Scan for the cell matching the given text and deliver its (x, y) coordinate at center. 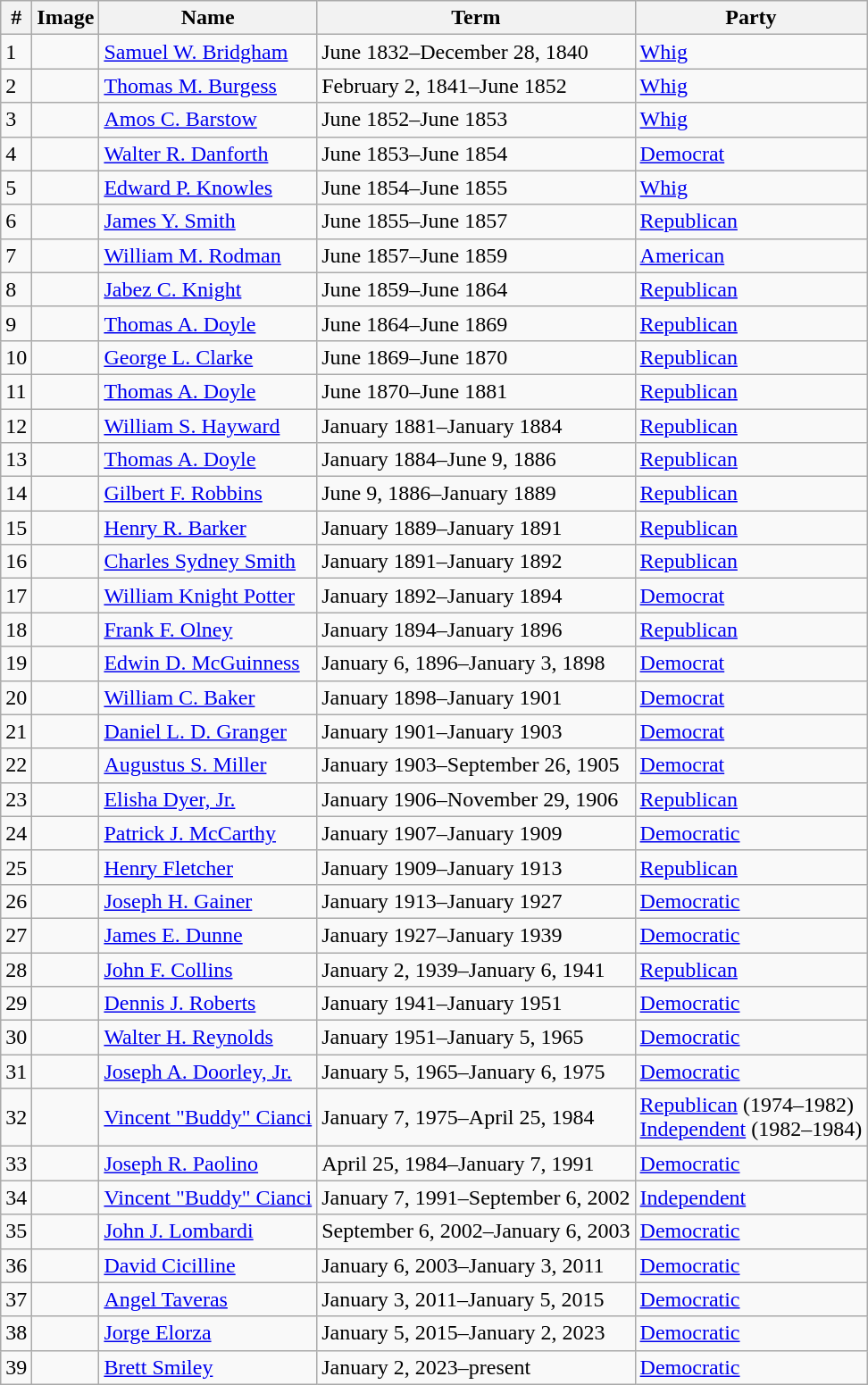
William S. Hayward (208, 426)
Jorge Elorza (208, 1333)
25 (16, 867)
June 1832–December 28, 1840 (476, 52)
William Knight Potter (208, 596)
Dennis J. Roberts (208, 1004)
Brett Smiley (208, 1367)
17 (16, 596)
Charles Sydney Smith (208, 562)
Gilbert F. Robbins (208, 494)
William C. Baker (208, 697)
American (751, 255)
29 (16, 1004)
Patrick J. McCarthy (208, 833)
June 1852–June 1853 (476, 120)
Henry Fletcher (208, 867)
18 (16, 630)
Angel Taveras (208, 1299)
June 9, 1886–January 1889 (476, 494)
9 (16, 323)
Name (208, 18)
6 (16, 221)
Jabez C. Knight (208, 289)
Augustus S. Miller (208, 765)
# (16, 18)
27 (16, 935)
22 (16, 765)
33 (16, 1164)
January 6, 1896–January 3, 1898 (476, 663)
23 (16, 799)
Edwin D. McGuinness (208, 663)
21 (16, 731)
Walter H. Reynolds (208, 1038)
January 1889–January 1891 (476, 528)
Daniel L. D. Granger (208, 731)
Image (66, 18)
11 (16, 391)
32 (16, 1118)
April 25, 1984–January 7, 1991 (476, 1164)
January 1892–January 1894 (476, 596)
June 1855–June 1857 (476, 221)
January 1906–November 29, 1906 (476, 799)
Amos C. Barstow (208, 120)
January 1881–January 1884 (476, 426)
Joseph A. Doorley, Jr. (208, 1072)
Term (476, 18)
13 (16, 460)
June 1869–June 1870 (476, 357)
Thomas M. Burgess (208, 86)
January 1941–January 1951 (476, 1004)
January 2, 2023–present (476, 1367)
3 (16, 120)
January 1909–January 1913 (476, 867)
January 1927–January 1939 (476, 935)
1 (16, 52)
8 (16, 289)
Frank F. Olney (208, 630)
January 1894–January 1896 (476, 630)
John J. Lombardi (208, 1231)
Joseph R. Paolino (208, 1164)
January 1951–January 5, 1965 (476, 1038)
James Y. Smith (208, 221)
4 (16, 154)
June 1854–June 1855 (476, 188)
Elisha Dyer, Jr. (208, 799)
June 1870–June 1881 (476, 391)
7 (16, 255)
Henry R. Barker (208, 528)
Walter R. Danforth (208, 154)
William M. Rodman (208, 255)
September 6, 2002–January 6, 2003 (476, 1231)
Republican (1974–1982) Independent (1982–1984) (751, 1118)
30 (16, 1038)
January 2, 1939–January 6, 1941 (476, 969)
January 6, 2003–January 3, 2011 (476, 1265)
January 7, 1975–April 25, 1984 (476, 1118)
34 (16, 1197)
Joseph H. Gainer (208, 901)
14 (16, 494)
January 1903–September 26, 1905 (476, 765)
George L. Clarke (208, 357)
39 (16, 1367)
January 1891–January 1892 (476, 562)
15 (16, 528)
12 (16, 426)
Edward P. Knowles (208, 188)
36 (16, 1265)
37 (16, 1299)
26 (16, 901)
James E. Dunne (208, 935)
January 5, 2015–January 2, 2023 (476, 1333)
24 (16, 833)
20 (16, 697)
10 (16, 357)
35 (16, 1231)
June 1864–June 1869 (476, 323)
January 1913–January 1927 (476, 901)
19 (16, 663)
January 3, 2011–January 5, 2015 (476, 1299)
Independent (751, 1197)
Samuel W. Bridgham (208, 52)
January 7, 1991–September 6, 2002 (476, 1197)
January 1907–January 1909 (476, 833)
Party (751, 18)
June 1859–June 1864 (476, 289)
January 1884–June 9, 1886 (476, 460)
5 (16, 188)
January 5, 1965–January 6, 1975 (476, 1072)
January 1898–January 1901 (476, 697)
June 1853–June 1854 (476, 154)
28 (16, 969)
38 (16, 1333)
June 1857–June 1859 (476, 255)
31 (16, 1072)
January 1901–January 1903 (476, 731)
2 (16, 86)
16 (16, 562)
February 2, 1841–June 1852 (476, 86)
David Cicilline (208, 1265)
John F. Collins (208, 969)
